Return [X, Y] of the center of cell containing provided text 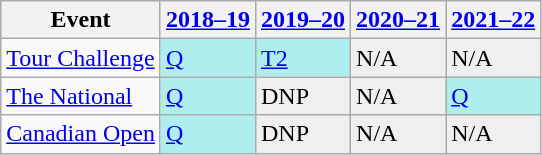
Event [81, 20]
The National [81, 96]
T2 [302, 58]
2018–19 [208, 20]
Canadian Open [81, 134]
2021–22 [494, 20]
2020–21 [398, 20]
2019–20 [302, 20]
Tour Challenge [81, 58]
